Capture the cell that displays the provided text and extract its [x, y] central coordinate. 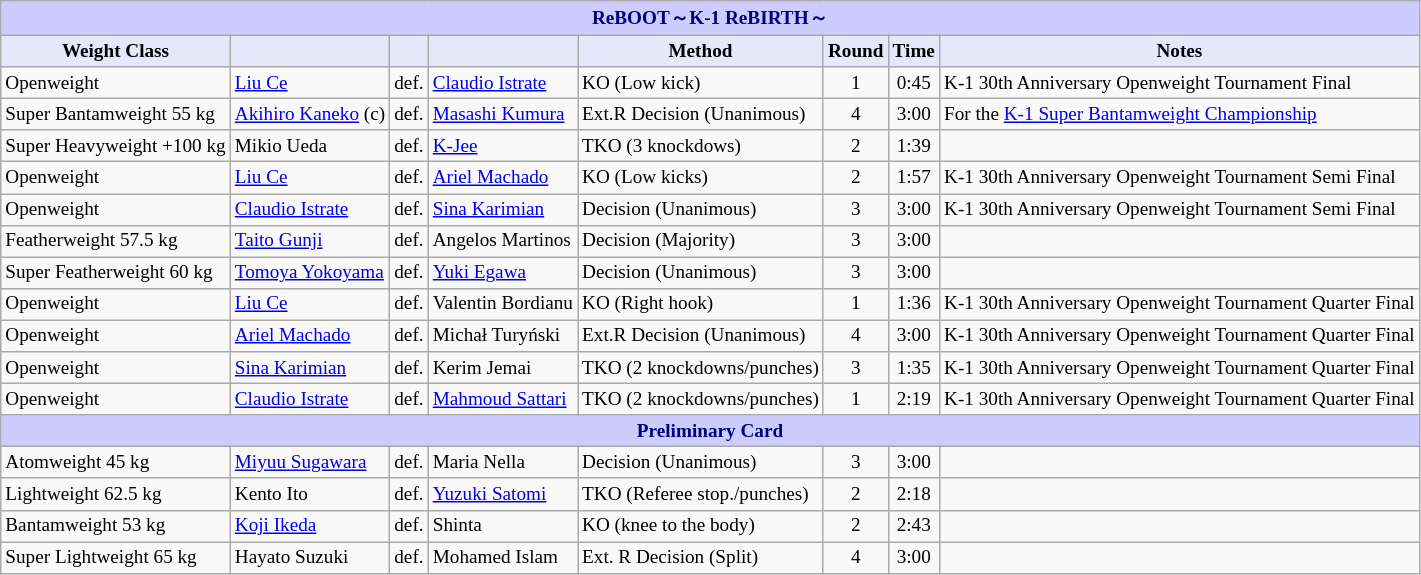
KO (Right hook) [701, 304]
Hayato Suzuki [310, 557]
Akihiro Kaneko (c) [310, 114]
Super Featherweight 60 kg [116, 273]
Masashi Kumura [502, 114]
Yuki Egawa [502, 273]
Mahmoud Sattari [502, 399]
Bantamweight 53 kg [116, 526]
Valentin Bordianu [502, 304]
Mohamed Islam [502, 557]
1:36 [914, 304]
2:19 [914, 399]
1:39 [914, 146]
Decision (Majority) [701, 241]
TKO (3 knockdows) [701, 146]
Koji Ikeda [310, 526]
Super Bantamweight 55 kg [116, 114]
KO (knee to the body) [701, 526]
Mikio Ueda [310, 146]
Method [701, 51]
ReBOOT～K-1 ReBIRTH～ [710, 18]
Miyuu Sugawara [310, 463]
Featherweight 57.5 kg [116, 241]
1:35 [914, 368]
For the K-1 Super Bantamweight Championship [1179, 114]
0:45 [914, 83]
KO (Low kick) [701, 83]
Round [856, 51]
2:18 [914, 494]
Michał Turyński [502, 336]
KO (Low kicks) [701, 178]
K-Jee [502, 146]
Weight Class [116, 51]
K-1 30th Anniversary Openweight Tournament Final [1179, 83]
Ext. R Decision (Split) [701, 557]
Angelos Martinos [502, 241]
Preliminary Card [710, 431]
Yuzuki Satomi [502, 494]
Lightweight 62.5 kg [116, 494]
Tomoya Yokoyama [310, 273]
Maria Nella [502, 463]
Shinta [502, 526]
Super Lightweight 65 kg [116, 557]
Notes [1179, 51]
2:43 [914, 526]
TKO (Referee stop./punches) [701, 494]
Super Heavyweight +100 kg [116, 146]
Kento Ito [310, 494]
Kerim Jemai [502, 368]
Atomweight 45 kg [116, 463]
Time [914, 51]
Taito Gunji [310, 241]
1:57 [914, 178]
